Output the [x, y] coordinate of the center of the cell containing the given text.  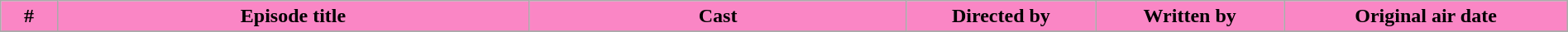
Original air date [1426, 16]
Directed by [1001, 16]
Cast [718, 16]
# [29, 16]
Written by [1190, 16]
Episode title [293, 16]
